Scan for the cell matching the given text and deliver its (x, y) coordinate at center. 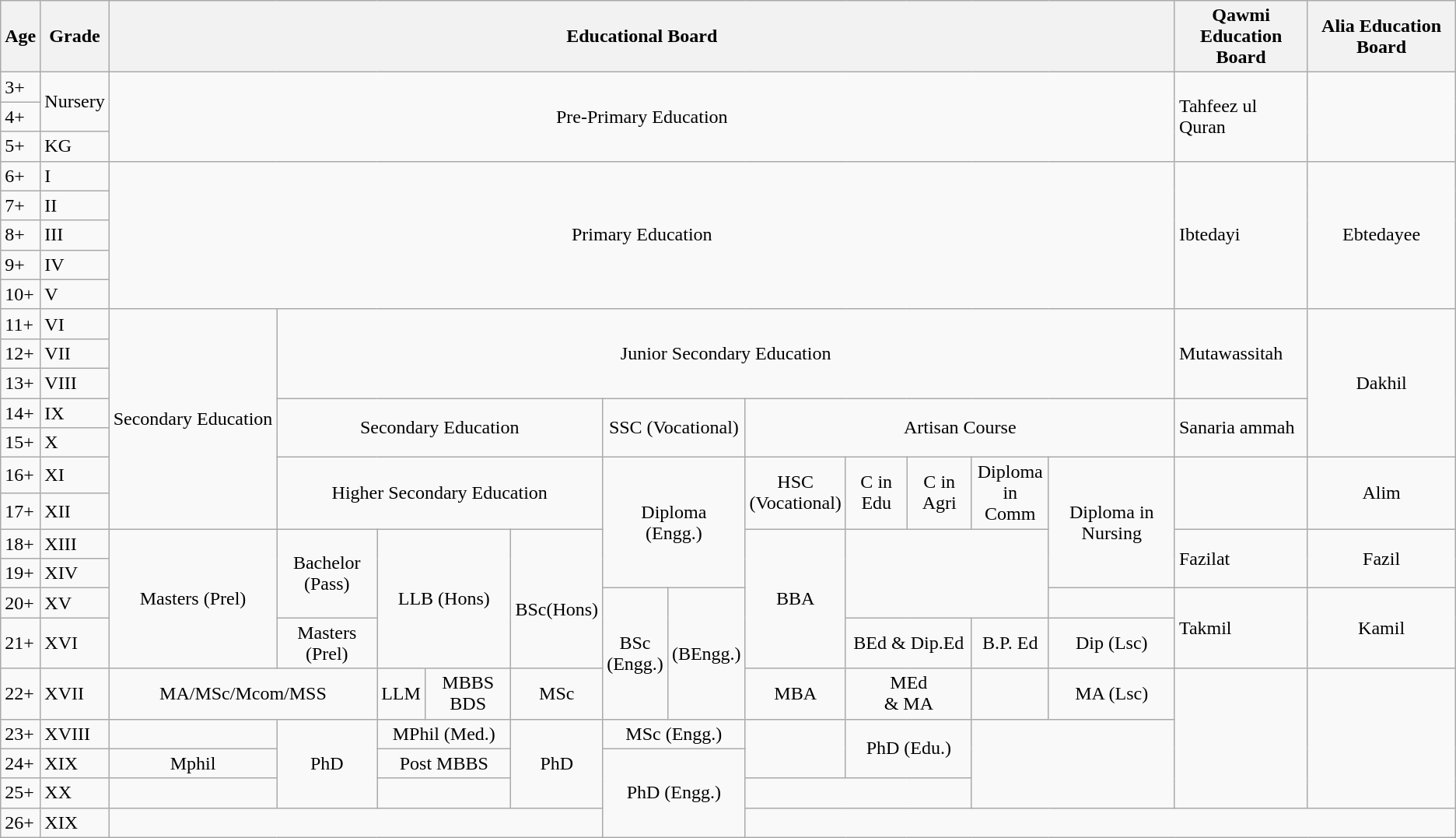
BSc(Engg.) (635, 654)
MEd& MA (908, 694)
Educational Board (642, 37)
Primary Education (642, 235)
XIV (75, 573)
Bachelor(Pass) (327, 573)
Diploma in Nursing (1111, 523)
C in Agri (940, 493)
XII (75, 511)
LLB (Hons) (444, 599)
16+ (20, 475)
Age (20, 37)
10+ (20, 294)
19+ (20, 573)
MSc (Engg.) (674, 734)
I (75, 176)
QawmiEducation Board (1241, 37)
VI (75, 324)
Kamil (1381, 629)
26+ (20, 822)
BSc(Hons) (557, 599)
HSC(Vocational) (795, 493)
Nursery (75, 102)
17+ (20, 511)
V (75, 294)
Fazilat (1241, 559)
20+ (20, 603)
23+ (20, 734)
Diplomain Comm (1010, 493)
13+ (20, 383)
X (75, 443)
PhD (Edu.) (908, 749)
VII (75, 353)
MA/MSc/Mcom/MSS (243, 694)
Mutawassitah (1241, 353)
XVI (75, 643)
25+ (20, 793)
XIII (75, 544)
Diploma(Engg.) (674, 523)
BEd & Dip.Ed (908, 643)
Alia Education Board (1381, 37)
MA (Lsc) (1111, 694)
III (75, 235)
Dakhil (1381, 383)
Dip (Lsc) (1111, 643)
PhD (Engg.) (674, 793)
18+ (20, 544)
14+ (20, 413)
Artisan Course (960, 428)
8+ (20, 235)
MPhil (Med.) (444, 734)
C in Edu (876, 493)
Pre-Primary Education (642, 117)
Sanaria ammah (1241, 428)
21+ (20, 643)
5+ (20, 146)
Takmil (1241, 629)
SSC (Vocational) (674, 428)
VIII (75, 383)
LLM (401, 694)
9+ (20, 265)
MBA (795, 694)
BBA (795, 599)
Mphil (193, 763)
Ebtedayee (1381, 235)
7+ (20, 205)
Ibtedayi (1241, 235)
3+ (20, 87)
MSc (557, 694)
Junior Secondary Education (726, 353)
IV (75, 265)
12+ (20, 353)
XVII (75, 694)
24+ (20, 763)
Grade (75, 37)
IX (75, 413)
Alim (1381, 493)
KG (75, 146)
22+ (20, 694)
Post MBBS (444, 763)
II (75, 205)
B.P. Ed (1010, 643)
4+ (20, 117)
XV (75, 603)
XX (75, 793)
6+ (20, 176)
(BEngg.) (706, 654)
Higher Secondary Education (440, 493)
15+ (20, 443)
11+ (20, 324)
XVIII (75, 734)
XI (75, 475)
Fazil (1381, 559)
MBBS BDS (468, 694)
Tahfeez ul Quran (1241, 117)
